From the cell containing the given text, extract its center point as [X, Y] coordinate. 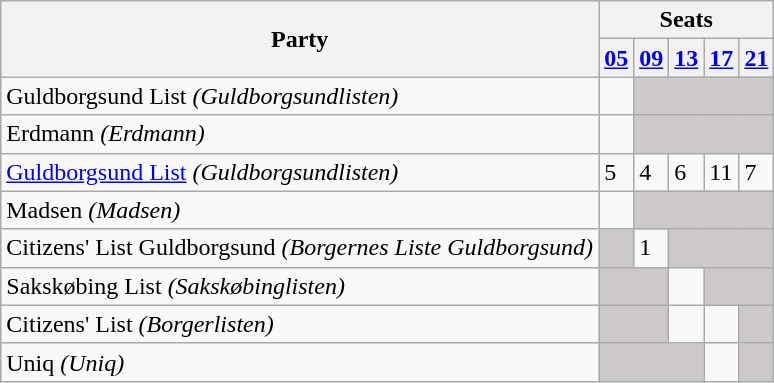
Erdmann (Erdmann) [300, 134]
1 [652, 248]
5 [616, 172]
05 [616, 58]
Citizens' List (Borgerlisten) [300, 324]
Sakskøbing List (Sakskøbinglisten) [300, 286]
17 [722, 58]
4 [652, 172]
7 [756, 172]
Uniq (Uniq) [300, 362]
Madsen (Madsen) [300, 210]
6 [686, 172]
Citizens' List Guldborgsund (Borgernes Liste Guldborgsund) [300, 248]
Seats [686, 20]
11 [722, 172]
Party [300, 39]
13 [686, 58]
09 [652, 58]
21 [756, 58]
